Capture the cell that displays the provided text and extract its [x, y] central coordinate. 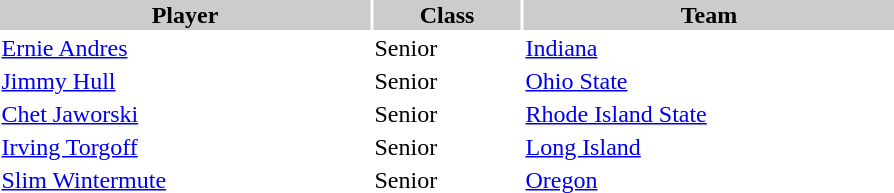
Irving Torgoff [185, 147]
Ohio State [709, 81]
Player [185, 15]
Indiana [709, 48]
Rhode Island State [709, 114]
Team [709, 15]
Chet Jaworski [185, 114]
Ernie Andres [185, 48]
Long Island [709, 147]
Class [447, 15]
Jimmy Hull [185, 81]
